Search for the cell housing the specified text and yield its (x, y) center coordinate. 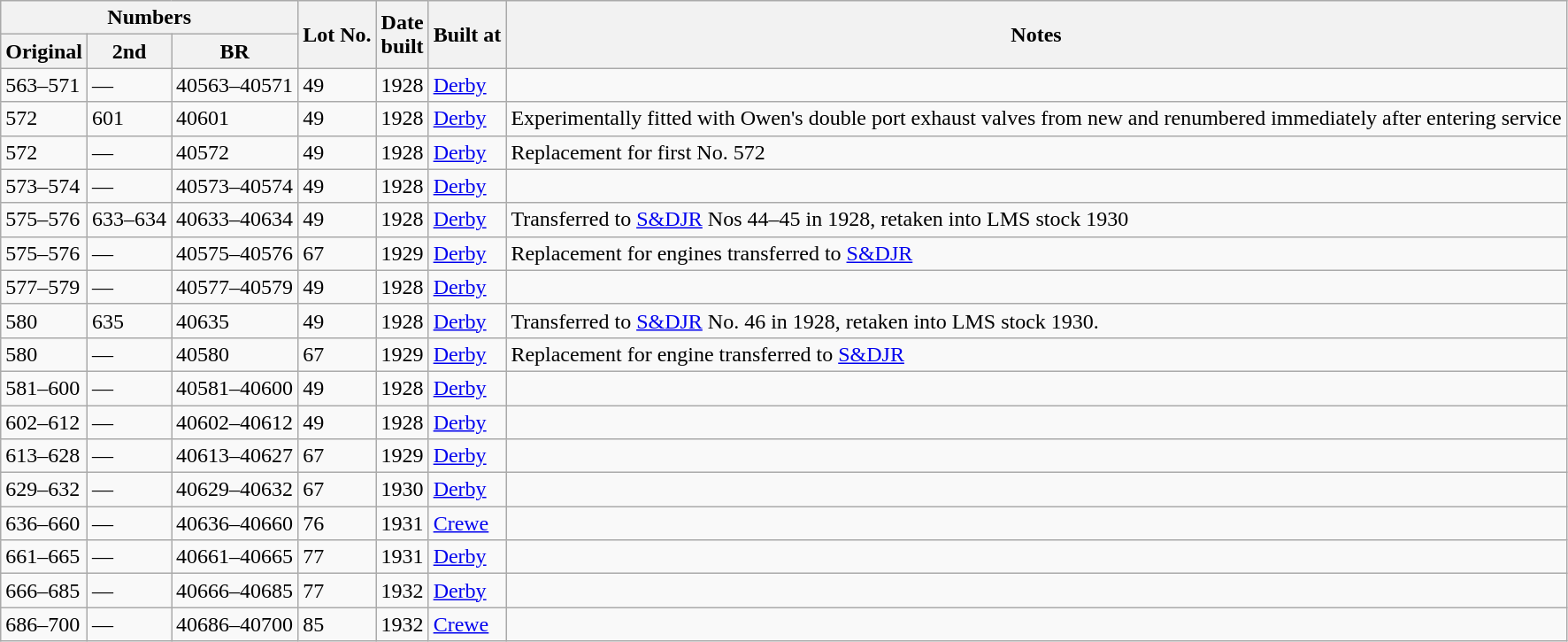
40661–40665 (235, 557)
666–685 (44, 591)
Numbers (150, 18)
Experimentally fitted with Owen's double port exhaust valves from new and renumbered immediately after entering service (1036, 119)
40581–40600 (235, 388)
40635 (235, 321)
40575–40576 (235, 253)
Replacement for first No. 572 (1036, 152)
1930 (402, 490)
602–612 (44, 422)
40686–40700 (235, 624)
40666–40685 (235, 591)
613–628 (44, 456)
2nd (129, 51)
573–574 (44, 186)
40572 (235, 152)
Lot No. (337, 35)
601 (129, 119)
40580 (235, 354)
BR (235, 51)
563–571 (44, 85)
635 (129, 321)
40601 (235, 119)
40563–40571 (235, 85)
Replacement for engine transferred to S&DJR (1036, 354)
40636–40660 (235, 523)
629–632 (44, 490)
40613–40627 (235, 456)
40602–40612 (235, 422)
40577–40579 (235, 287)
85 (337, 624)
686–700 (44, 624)
Notes (1036, 35)
Built at (467, 35)
633–634 (129, 220)
40573–40574 (235, 186)
Datebuilt (402, 35)
40629–40632 (235, 490)
Original (44, 51)
Replacement for engines transferred to S&DJR (1036, 253)
581–600 (44, 388)
Transferred to S&DJR No. 46 in 1928, retaken into LMS stock 1930. (1036, 321)
40633–40634 (235, 220)
636–660 (44, 523)
577–579 (44, 287)
76 (337, 523)
Transferred to S&DJR Nos 44–45 in 1928, retaken into LMS stock 1930 (1036, 220)
661–665 (44, 557)
